Determine the [X, Y] coordinate at the center of the cell enclosing the given text.  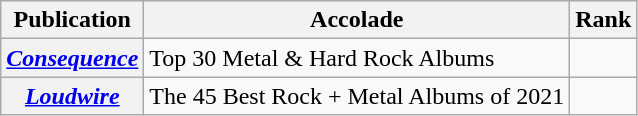
Loudwire [72, 96]
Consequence [72, 58]
Rank [604, 20]
Publication [72, 20]
Accolade [357, 20]
The 45 Best Rock + Metal Albums of 2021 [357, 96]
Top 30 Metal & Hard Rock Albums [357, 58]
